Output the [x, y] coordinate of the center of the cell containing the given text.  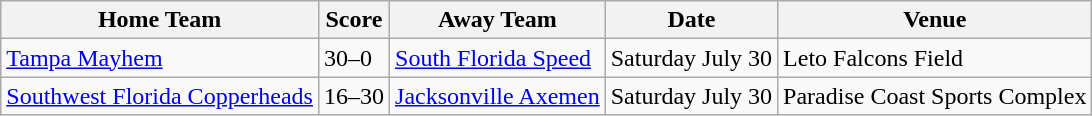
30–0 [354, 58]
Date [691, 20]
Southwest Florida Copperheads [160, 96]
Score [354, 20]
South Florida Speed [498, 58]
Paradise Coast Sports Complex [935, 96]
Home Team [160, 20]
16–30 [354, 96]
Venue [935, 20]
Leto Falcons Field [935, 58]
Away Team [498, 20]
Jacksonville Axemen [498, 96]
Tampa Mayhem [160, 58]
